Determine the [X, Y] coordinate at the center of the cell enclosing the given text.  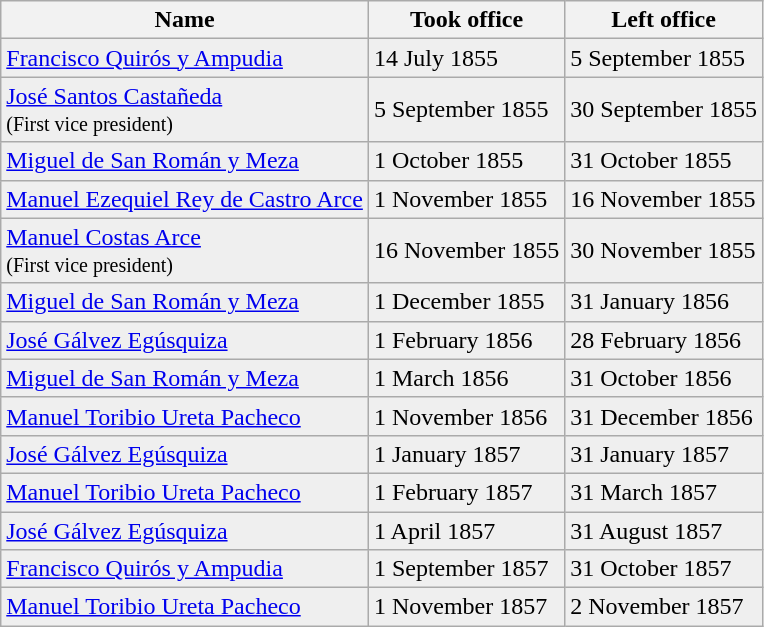
31 December 1856 [664, 416]
1 November 1856 [466, 416]
31 October 1857 [664, 569]
1 November 1855 [466, 199]
30 November 1855 [664, 250]
Name [185, 20]
José Santos Castañeda(First vice president) [185, 110]
Manuel Costas Arce(First vice president) [185, 250]
31 August 1857 [664, 531]
1 April 1857 [466, 531]
1 September 1857 [466, 569]
2 November 1857 [664, 607]
31 March 1857 [664, 492]
1 February 1856 [466, 340]
1 January 1857 [466, 454]
Took office [466, 20]
1 December 1855 [466, 302]
14 July 1855 [466, 58]
1 October 1855 [466, 161]
1 November 1857 [466, 607]
31 January 1856 [664, 302]
31 October 1856 [664, 378]
28 February 1856 [664, 340]
31 January 1857 [664, 454]
Left office [664, 20]
1 February 1857 [466, 492]
Manuel Ezequiel Rey de Castro Arce [185, 199]
30 September 1855 [664, 110]
1 March 1856 [466, 378]
31 October 1855 [664, 161]
